From the cell containing the given text, extract its center point as (x, y) coordinate. 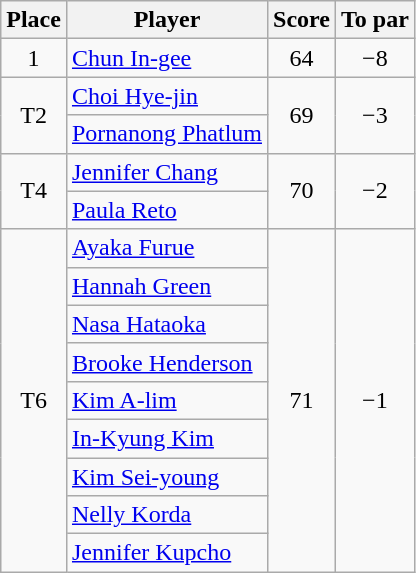
−2 (374, 191)
T6 (34, 400)
70 (302, 191)
1 (34, 58)
Jennifer Kupcho (166, 553)
Chun In-gee (166, 58)
Hannah Green (166, 286)
−1 (374, 400)
−8 (374, 58)
Kim A-lim (166, 400)
Kim Sei-young (166, 477)
Pornanong Phatlum (166, 134)
64 (302, 58)
Player (166, 20)
Jennifer Chang (166, 172)
Nasa Hataoka (166, 324)
Brooke Henderson (166, 362)
Nelly Korda (166, 515)
71 (302, 400)
69 (302, 115)
T2 (34, 115)
Paula Reto (166, 210)
In-Kyung Kim (166, 438)
T4 (34, 191)
To par (374, 20)
Ayaka Furue (166, 248)
Place (34, 20)
Choi Hye-jin (166, 96)
Score (302, 20)
−3 (374, 115)
